Determine the [X, Y] coordinate at the center of the cell enclosing the given text.  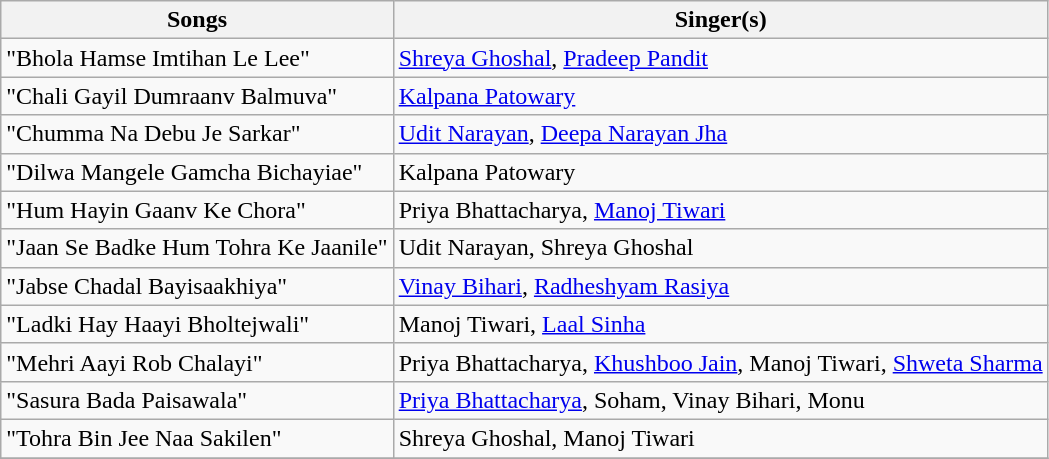
Priya Bhattacharya, Khushboo Jain, Manoj Tiwari, Shweta Sharma [720, 362]
Shreya Ghoshal, Pradeep Pandit [720, 58]
"Hum Hayin Gaanv Ke Chora" [197, 210]
"Ladki Hay Haayi Bholtejwali" [197, 324]
"Jabse Chadal Bayisaakhiya" [197, 286]
Udit Narayan, Deepa Narayan Jha [720, 134]
Songs [197, 20]
"Jaan Se Badke Hum Tohra Ke Jaanile" [197, 248]
Udit Narayan, Shreya Ghoshal [720, 248]
Vinay Bihari, Radheshyam Rasiya [720, 286]
Shreya Ghoshal, Manoj Tiwari [720, 438]
"Chali Gayil Dumraanv Balmuva" [197, 96]
"Mehri Aayi Rob Chalayi" [197, 362]
Priya Bhattacharya, Manoj Tiwari [720, 210]
"Tohra Bin Jee Naa Sakilen" [197, 438]
Singer(s) [720, 20]
"Sasura Bada Paisawala" [197, 400]
Priya Bhattacharya, Soham, Vinay Bihari, Monu [720, 400]
"Dilwa Mangele Gamcha Bichayiae" [197, 172]
Manoj Tiwari, Laal Sinha [720, 324]
"Bhola Hamse Imtihan Le Lee" [197, 58]
"Chumma Na Debu Je Sarkar" [197, 134]
